Return the (X, Y) coordinate for the center point of the cell that contains the specified text.  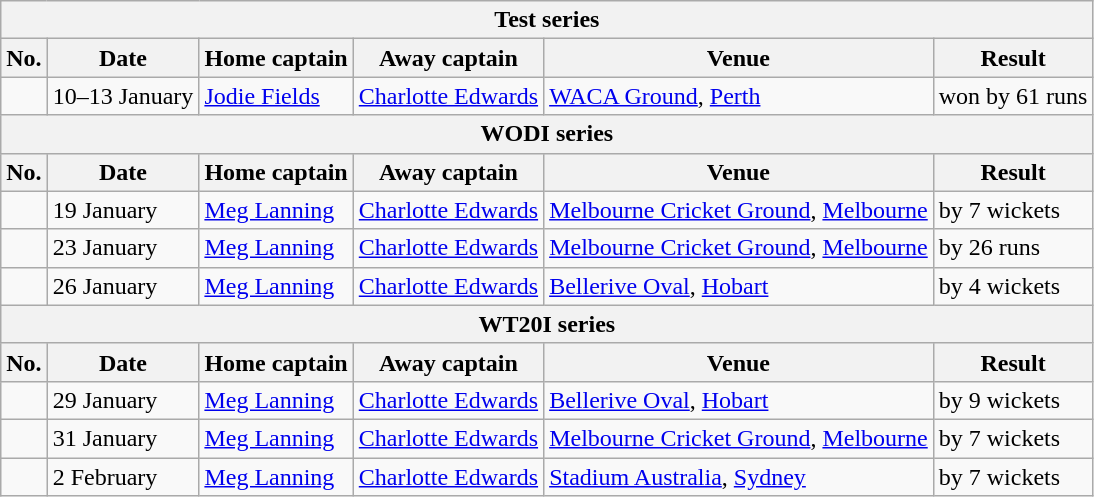
19 January (123, 210)
10–13 January (123, 96)
WT20I series (547, 324)
29 January (123, 400)
by 4 wickets (1013, 286)
2 February (123, 477)
31 January (123, 438)
Stadium Australia, Sydney (739, 477)
WODI series (547, 134)
by 26 runs (1013, 248)
Test series (547, 20)
Jodie Fields (276, 96)
by 9 wickets (1013, 400)
26 January (123, 286)
won by 61 runs (1013, 96)
WACA Ground, Perth (739, 96)
23 January (123, 248)
